For the text-containing cell, return its midpoint in [X, Y] coordinate format. 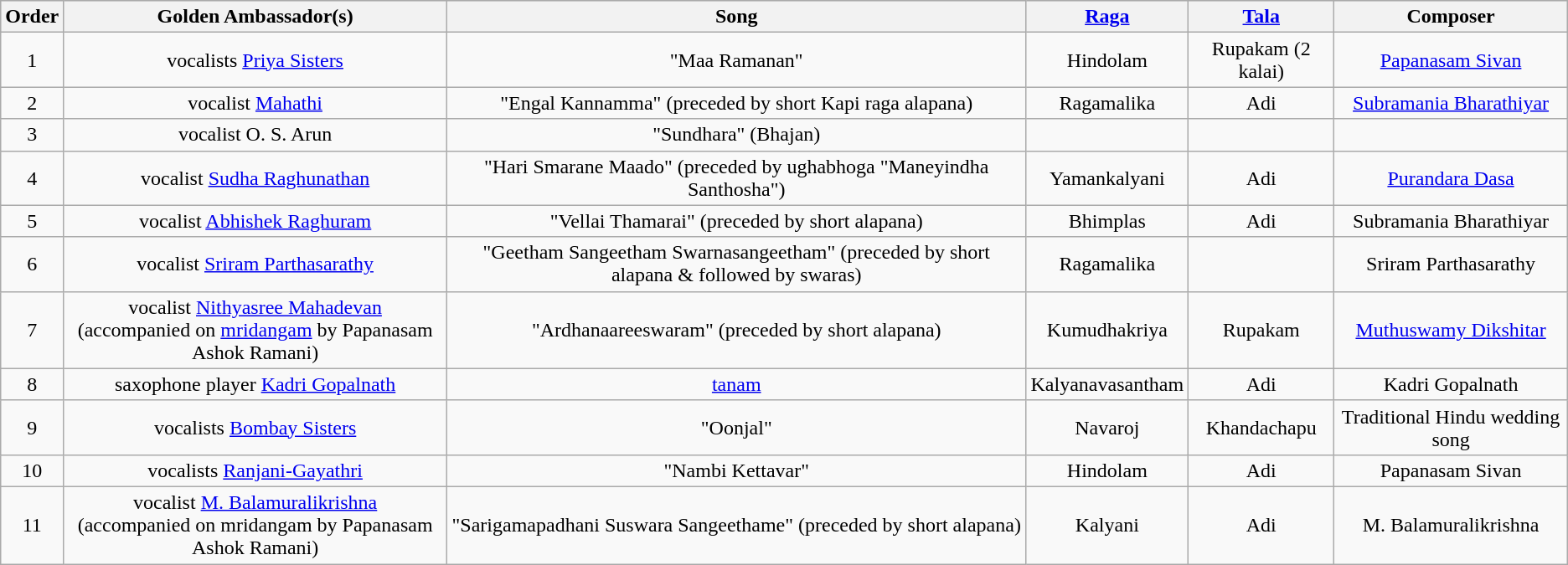
4 [32, 177]
vocalist M. Balamuralikrishna(accompanied on mridangam by Papanasam Ashok Ramani) [255, 525]
Rupakam (2 kalai) [1261, 60]
M. Balamuralikrishna [1451, 525]
vocalists Bombay Sisters [255, 427]
1 [32, 60]
5 [32, 221]
2 [32, 103]
3 [32, 135]
Navaroj [1107, 427]
8 [32, 384]
vocalists Priya Sisters [255, 60]
"Sarigamapadhani Suswara Sangeethame" (preceded by short alapana) [736, 525]
vocalist Abhishek Raghuram [255, 221]
Traditional Hindu wedding song [1451, 427]
Tala [1261, 17]
Bhimplas [1107, 221]
vocalist Sriram Parthasarathy [255, 265]
Kalyani [1107, 525]
vocalist Mahathi [255, 103]
"Engal Kannamma" (preceded by short Kapi raga alapana) [736, 103]
Kadri Gopalnath [1451, 384]
Purandara Dasa [1451, 177]
7 [32, 330]
"Geetham Sangeetham Swarnasangeetham" (preceded by short alapana & followed by swaras) [736, 265]
vocalist O. S. Arun [255, 135]
"Vellai Thamarai" (preceded by short alapana) [736, 221]
11 [32, 525]
vocalist Sudha Raghunathan [255, 177]
vocalist Nithyasree Mahadevan(accompanied on mridangam by Papanasam Ashok Ramani) [255, 330]
Muthuswamy Dikshitar [1451, 330]
Sriram Parthasarathy [1451, 265]
"Maa Ramanan" [736, 60]
Yamankalyani [1107, 177]
Composer [1451, 17]
6 [32, 265]
"Sundhara" (Bhajan) [736, 135]
Golden Ambassador(s) [255, 17]
"Oonjal" [736, 427]
Rupakam [1261, 330]
Song [736, 17]
"Hari Smarane Maado" (preceded by ughabhoga "Maneyindha Santhosha") [736, 177]
9 [32, 427]
Order [32, 17]
tanam [736, 384]
Kalyanavasantham [1107, 384]
Kumudhakriya [1107, 330]
10 [32, 470]
Khandachapu [1261, 427]
"Nambi Kettavar" [736, 470]
Raga [1107, 17]
vocalists Ranjani-Gayathri [255, 470]
"Ardhanaareeswaram" (preceded by short alapana) [736, 330]
saxophone player Kadri Gopalnath [255, 384]
